From the cell containing the given text, extract its center point as [X, Y] coordinate. 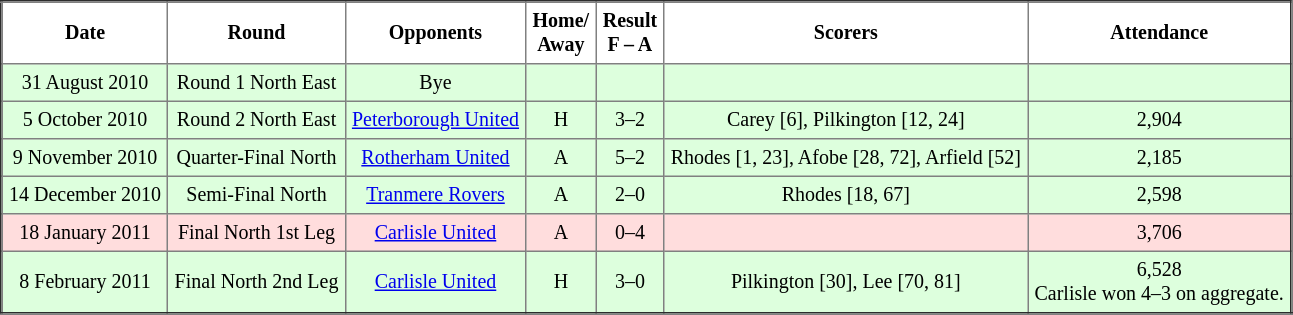
Peterborough United [436, 120]
Attendance [1160, 33]
2–0 [630, 195]
Final North 1st Leg [256, 233]
Rotherham United [436, 158]
Round 2 North East [256, 120]
3–2 [630, 120]
2,904 [1160, 120]
3,706 [1160, 233]
2,185 [1160, 158]
Bye [436, 83]
6,528Carlisle won 4–3 on aggregate. [1160, 282]
14 December 2010 [85, 195]
Home/Away [561, 33]
8 February 2011 [85, 282]
ResultF – A [630, 33]
Rhodes [1, 23], Afobe [28, 72], Arfield [52] [846, 158]
Date [85, 33]
0–4 [630, 233]
Round [256, 33]
18 January 2011 [85, 233]
Scorers [846, 33]
9 November 2010 [85, 158]
5–2 [630, 158]
2,598 [1160, 195]
Quarter-Final North [256, 158]
Rhodes [18, 67] [846, 195]
Round 1 North East [256, 83]
Final North 2nd Leg [256, 282]
Opponents [436, 33]
Carey [6], Pilkington [12, 24] [846, 120]
Semi-Final North [256, 195]
Tranmere Rovers [436, 195]
31 August 2010 [85, 83]
Pilkington [30], Lee [70, 81] [846, 282]
5 October 2010 [85, 120]
3–0 [630, 282]
